Determine the (x, y) coordinate at the center of the cell enclosing the given text.  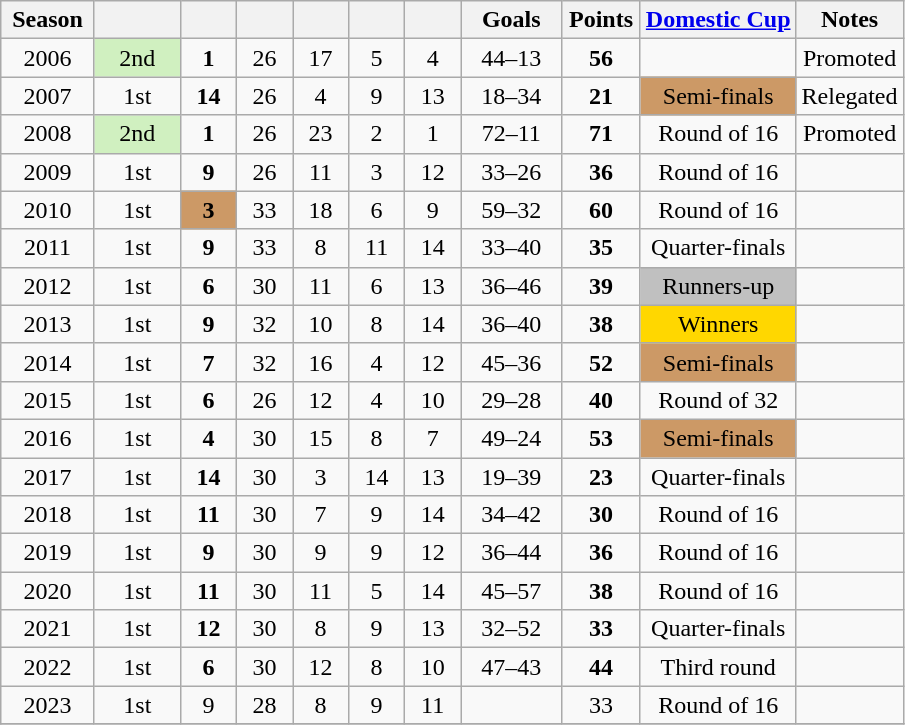
2018 (48, 515)
44–13 (512, 58)
36–46 (512, 286)
72–11 (512, 134)
49–24 (512, 438)
45–36 (512, 362)
2011 (48, 248)
2022 (48, 667)
2010 (48, 210)
60 (602, 210)
28 (264, 705)
2 (377, 134)
45–57 (512, 591)
Runners-up (718, 286)
2009 (48, 172)
2012 (48, 286)
19–39 (512, 477)
18–34 (512, 96)
2008 (48, 134)
Third round (718, 667)
Notes (850, 20)
56 (602, 58)
2015 (48, 400)
21 (602, 96)
16 (320, 362)
44 (602, 667)
2023 (48, 705)
2020 (48, 591)
2006 (48, 58)
47–43 (512, 667)
Relegated (850, 96)
35 (602, 248)
36–44 (512, 553)
59–32 (512, 210)
40 (602, 400)
Season (48, 20)
39 (602, 286)
2019 (48, 553)
2014 (48, 362)
2017 (48, 477)
71 (602, 134)
2007 (48, 96)
Domestic Cup (718, 20)
32–52 (512, 629)
2016 (48, 438)
17 (320, 58)
53 (602, 438)
2013 (48, 324)
Goals (512, 20)
2021 (48, 629)
29–28 (512, 400)
36–40 (512, 324)
33–26 (512, 172)
Round of 32 (718, 400)
15 (320, 438)
33–40 (512, 248)
Winners (718, 324)
Points (602, 20)
52 (602, 362)
18 (320, 210)
34–42 (512, 515)
